Find where the given text appears and provide that cell's center as (x, y) coordinate. 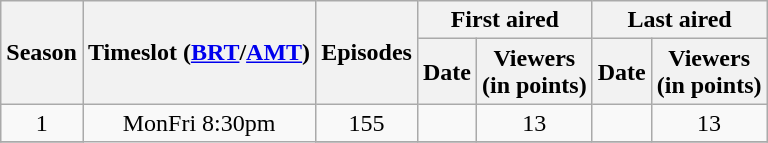
MonFri 8:30pm (198, 123)
Timeslot (BRT/AMT) (198, 52)
First aired (504, 20)
Season (42, 52)
1 (42, 123)
Episodes (367, 52)
Last aired (680, 20)
155 (367, 123)
